Determine the [X, Y] coordinate at the center of the cell enclosing the given text.  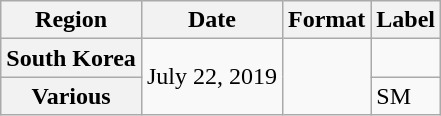
South Korea [72, 58]
July 22, 2019 [212, 77]
Date [212, 20]
Various [72, 96]
Format [326, 20]
Label [406, 20]
SM [406, 96]
Region [72, 20]
